Determine the (x, y) coordinate at the center of the cell enclosing the given text.  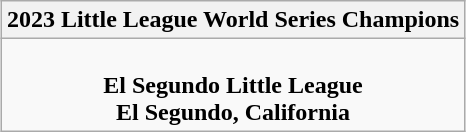
El Segundo Little League El Segundo, California (232, 85)
2023 Little League World Series Champions (232, 20)
